Return [x, y] of the center of cell containing provided text 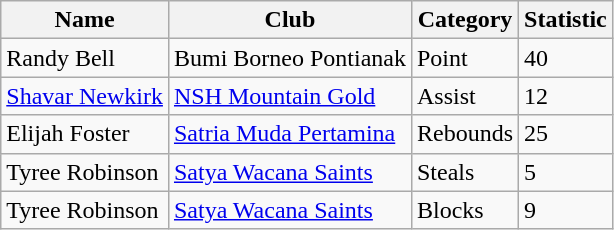
40 [566, 58]
5 [566, 172]
Statistic [566, 20]
Category [464, 20]
NSH Mountain Gold [290, 96]
Rebounds [464, 134]
Point [464, 58]
Name [85, 20]
9 [566, 210]
12 [566, 96]
Assist [464, 96]
Blocks [464, 210]
Bumi Borneo Pontianak [290, 58]
25 [566, 134]
Steals [464, 172]
Shavar Newkirk [85, 96]
Elijah Foster [85, 134]
Randy Bell [85, 58]
Club [290, 20]
Satria Muda Pertamina [290, 134]
